Locate the cell with the specified text and output its [x, y] center coordinate. 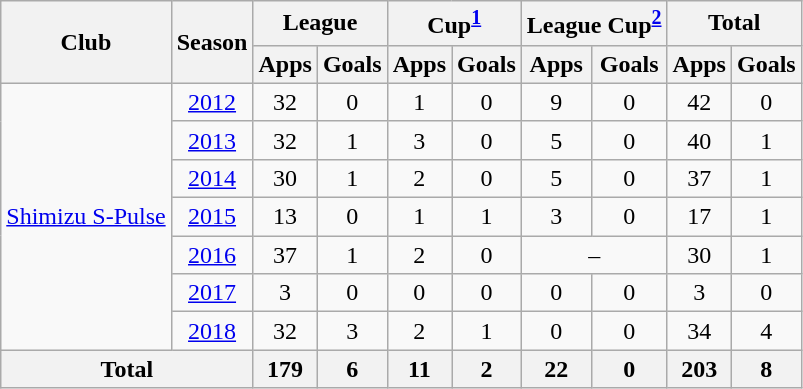
8 [766, 369]
22 [556, 369]
League Cup2 [594, 24]
2017 [212, 293]
11 [419, 369]
2014 [212, 178]
2012 [212, 102]
Season [212, 42]
2015 [212, 217]
203 [699, 369]
2013 [212, 140]
– [594, 255]
2018 [212, 331]
13 [285, 217]
League [320, 24]
34 [699, 331]
17 [699, 217]
6 [352, 369]
42 [699, 102]
40 [699, 140]
179 [285, 369]
Club [86, 42]
2016 [212, 255]
Shimizu S-Pulse [86, 216]
4 [766, 331]
Cup1 [454, 24]
9 [556, 102]
